Detect which cell encompasses the target text, then output its [X, Y] center coordinate. 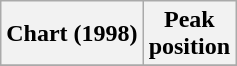
Chart (1998) [72, 34]
Peakposition [189, 34]
